Return the (x, y) coordinate for the center point of the cell that contains the specified text.  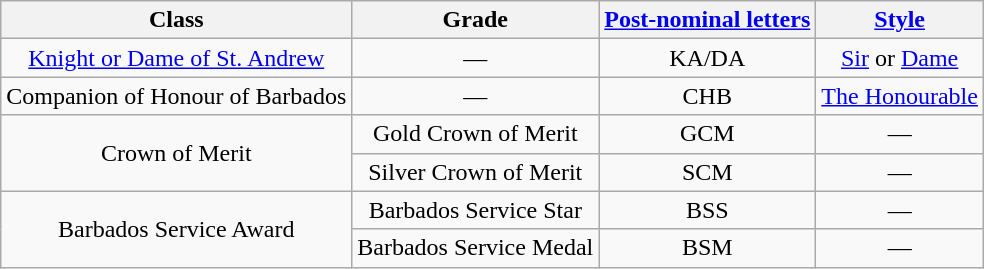
Post-nominal letters (708, 20)
GCM (708, 134)
Sir or Dame (900, 58)
Companion of Honour of Barbados (176, 96)
KA/DA (708, 58)
BSM (708, 248)
SCM (708, 172)
Barbados Service Award (176, 229)
Gold Crown of Merit (476, 134)
The Honourable (900, 96)
Crown of Merit (176, 153)
BSS (708, 210)
Barbados Service Medal (476, 248)
Knight or Dame of St. Andrew (176, 58)
Grade (476, 20)
CHB (708, 96)
Style (900, 20)
Barbados Service Star (476, 210)
Silver Crown of Merit (476, 172)
Class (176, 20)
